Scan for the cell matching the given text and deliver its [x, y] coordinate at center. 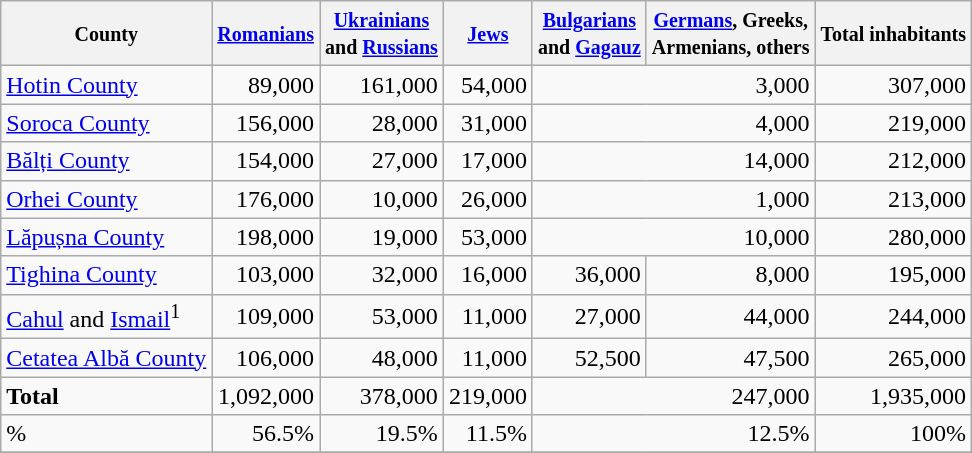
280,000 [893, 237]
195,000 [893, 275]
8,000 [730, 275]
307,000 [893, 85]
Germans, Greeks,Armenians, others [730, 34]
Soroca County [106, 123]
161,000 [382, 85]
28,000 [382, 123]
89,000 [266, 85]
Jews [488, 34]
247,000 [674, 396]
Tighina County [106, 275]
Bălți County [106, 161]
County [106, 34]
26,000 [488, 199]
11.5% [488, 434]
265,000 [893, 358]
44,000 [730, 316]
31,000 [488, 123]
48,000 [382, 358]
100% [893, 434]
154,000 [266, 161]
19,000 [382, 237]
32,000 [382, 275]
Hotin County [106, 85]
52,500 [589, 358]
Total inhabitants [893, 34]
Orhei County [106, 199]
378,000 [382, 396]
Ukrainiansand Russians [382, 34]
14,000 [674, 161]
% [106, 434]
198,000 [266, 237]
16,000 [488, 275]
Cetatea Albă County [106, 358]
3,000 [674, 85]
19.5% [382, 434]
Lăpușna County [106, 237]
109,000 [266, 316]
103,000 [266, 275]
1,092,000 [266, 396]
36,000 [589, 275]
1,935,000 [893, 396]
106,000 [266, 358]
17,000 [488, 161]
212,000 [893, 161]
244,000 [893, 316]
156,000 [266, 123]
1,000 [674, 199]
Total [106, 396]
Cahul and Ismail1 [106, 316]
Bulgariansand Gagauz [589, 34]
54,000 [488, 85]
12.5% [674, 434]
4,000 [674, 123]
213,000 [893, 199]
Romanians [266, 34]
176,000 [266, 199]
56.5% [266, 434]
47,500 [730, 358]
